Identify which cell holds the provided text, then report its [X, Y] central coordinate. 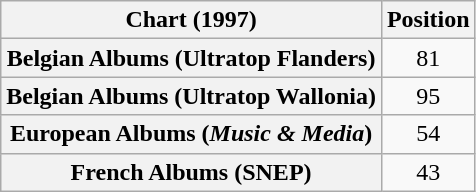
Belgian Albums (Ultratop Flanders) [192, 58]
Position [428, 20]
Belgian Albums (Ultratop Wallonia) [192, 96]
54 [428, 134]
French Albums (SNEP) [192, 172]
81 [428, 58]
Chart (1997) [192, 20]
95 [428, 96]
43 [428, 172]
European Albums (Music & Media) [192, 134]
